Detect which cell encompasses the target text, then output its [x, y] center coordinate. 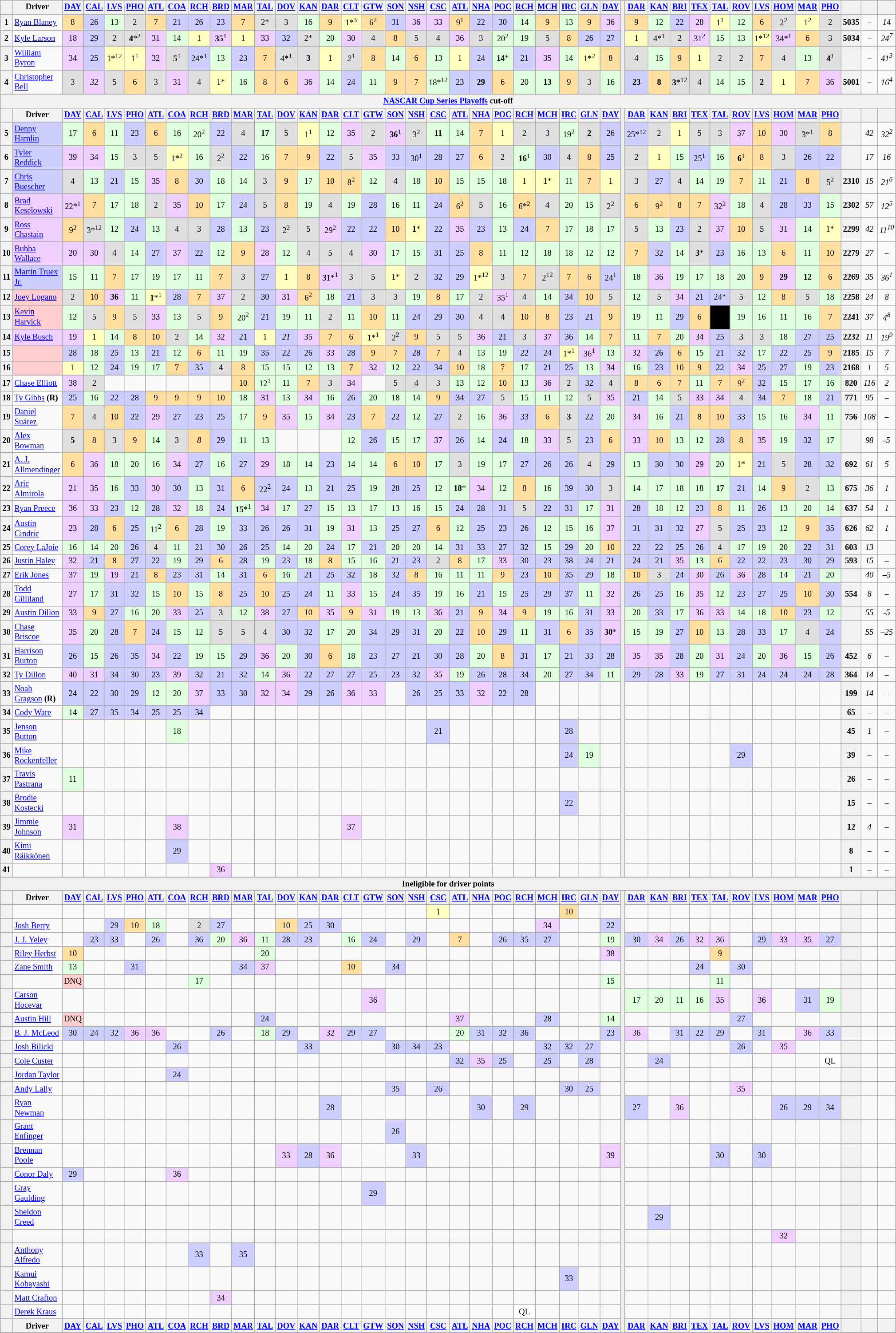
Travis Pastrana [37, 779]
2310 [851, 182]
3*1 [808, 134]
5035 [851, 22]
Mike Rockenfeller [37, 755]
6*2 [525, 206]
771 [851, 398]
241 [611, 277]
413 [887, 58]
Ryan Blaney [37, 22]
1110 [887, 229]
5034 [851, 38]
Ty Dillon [37, 675]
Ineligible for driver points [448, 884]
51 [177, 58]
121 [264, 383]
216 [887, 182]
Joey Logano [37, 297]
Jenson Button [37, 732]
Josh Berry [37, 926]
Tyler Reddick [37, 158]
98 [870, 441]
Justin Haley [37, 561]
2299 [851, 229]
Martin Truex Jr. [37, 277]
48 [887, 317]
125 [887, 206]
Christopher Bell [37, 82]
251 [699, 158]
626 [851, 529]
292 [330, 229]
95 [870, 398]
312 [699, 38]
108 [870, 417]
Denny Hamlin [37, 134]
Kyle Larson [37, 38]
91 [460, 22]
Derek Kraus [37, 1312]
William Byron [37, 58]
Daniel Suárez [37, 417]
637 [851, 509]
301 [416, 158]
34*1 [784, 38]
30* [611, 632]
Grant Enfinger [37, 1132]
192 [569, 134]
Austin Cindric [37, 529]
2168 [851, 368]
Matt Crafton [37, 1298]
J. J. Yeley [37, 939]
15*1 [243, 509]
14* [503, 58]
52 [830, 182]
82 [351, 182]
Austin Hill [37, 1019]
Zane Smith [37, 968]
24* [720, 297]
2185 [851, 353]
116 [870, 383]
212 [548, 277]
24*1 [199, 58]
161 [525, 158]
–25 [887, 632]
593 [851, 561]
22*1 [73, 206]
54 [870, 509]
603 [851, 548]
2232 [851, 337]
Jordan Taylor [37, 1075]
Cole Custer [37, 1061]
Kevin Harvick [37, 317]
Cody Ware [37, 713]
25*12 [636, 134]
Brad Keselowski [37, 206]
Riley Herbst [37, 953]
45 [851, 732]
164 [887, 82]
Sheldon Creed [37, 1218]
Carson Hocevar [37, 1001]
Alex Bowman [37, 441]
1*3 [351, 22]
Andy Lally [37, 1088]
452 [851, 656]
Kyle Busch [37, 337]
Bubba Wallace [37, 253]
2241 [851, 317]
A. J. Allmendinger [37, 465]
Ryan Newman [37, 1108]
5001 [851, 82]
Ross Chastain [37, 229]
31*1 [330, 277]
Gray Gaulding [37, 1194]
Kimi Räikkönen [37, 851]
364 [851, 675]
554 [851, 594]
2269 [851, 277]
–5 [887, 575]
18*12 [438, 82]
Chris Buescher [37, 182]
Erik Jones [37, 575]
Aric Almirola [37, 489]
2258 [851, 297]
Chase Briscoe [37, 632]
57 [870, 206]
692 [851, 465]
Brodie Kostecki [37, 803]
Corey LaJoie [37, 548]
2302 [851, 206]
B. J. McLeod [37, 1033]
112 [155, 529]
Harrison Burton [37, 656]
65 [851, 713]
NASCAR Cup Series Playoffs cut-off [448, 101]
Chase Elliott [37, 383]
820 [851, 383]
Anthony Alfredo [37, 1255]
247 [887, 38]
756 [851, 417]
Noah Gragson (R) [37, 694]
Ty Gibbs (R) [37, 398]
3* [699, 253]
4*2 [135, 38]
Kamui Kobayashi [37, 1279]
Ryan Preece [37, 509]
Brennan Poole [37, 1155]
Jimmie Johnson [37, 827]
Josh Bilicki [37, 1047]
222 [264, 489]
Todd Gilliland [37, 594]
Austin Dillon [37, 613]
18* [460, 489]
Conor Daly [37, 1175]
2279 [851, 253]
675 [851, 489]
